Capture the cell that displays the provided text and extract its (X, Y) central coordinate. 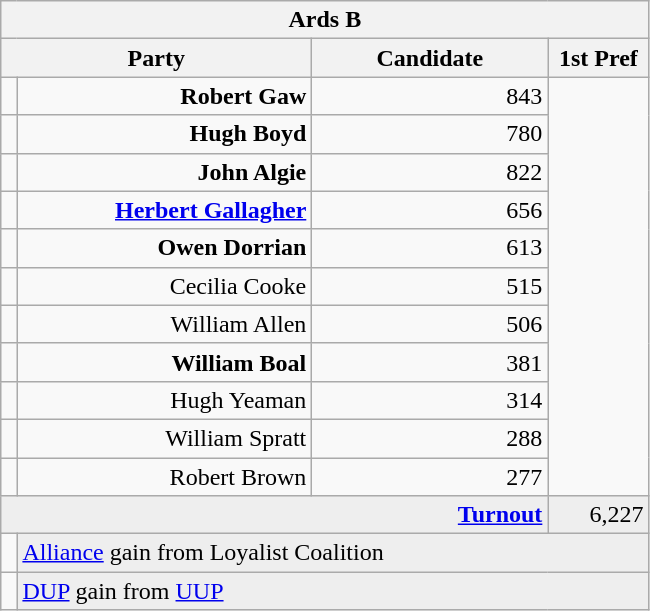
Alliance gain from Loyalist Coalition (333, 553)
John Algie (164, 172)
William Boal (164, 362)
Ards B (325, 20)
Party (156, 58)
Candidate (430, 58)
1st Pref (598, 58)
William Allen (164, 324)
DUP gain from UUP (333, 591)
822 (430, 172)
780 (430, 134)
843 (430, 96)
314 (430, 400)
381 (430, 362)
506 (430, 324)
William Spratt (164, 438)
Cecilia Cooke (164, 286)
Turnout (274, 515)
515 (430, 286)
Robert Gaw (164, 96)
Herbert Gallagher (164, 210)
656 (430, 210)
613 (430, 248)
Hugh Boyd (164, 134)
277 (430, 477)
6,227 (598, 515)
Robert Brown (164, 477)
288 (430, 438)
Owen Dorrian (164, 248)
Hugh Yeaman (164, 400)
